Find where the given text appears and provide that cell's center as (X, Y) coordinate. 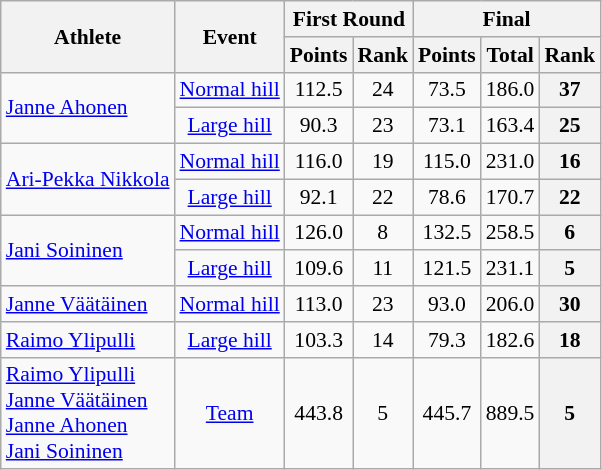
132.5 (447, 233)
445.7 (447, 413)
116.0 (319, 162)
170.7 (510, 197)
25 (570, 126)
73.1 (447, 126)
73.5 (447, 90)
231.1 (510, 269)
113.0 (319, 304)
37 (570, 90)
92.1 (319, 197)
16 (570, 162)
Event (230, 36)
93.0 (447, 304)
231.0 (510, 162)
Raimo YlipulliJanne VäätäinenJanne AhonenJani Soininen (88, 413)
11 (382, 269)
163.4 (510, 126)
115.0 (447, 162)
8 (382, 233)
Ari-Pekka Nikkola (88, 180)
Final (506, 19)
6 (570, 233)
Jani Soininen (88, 250)
103.3 (319, 340)
Janne Väätäinen (88, 304)
First Round (349, 19)
24 (382, 90)
Team (230, 413)
889.5 (510, 413)
182.6 (510, 340)
18 (570, 340)
90.3 (319, 126)
78.6 (447, 197)
79.3 (447, 340)
Total (510, 55)
Raimo Ylipulli (88, 340)
Athlete (88, 36)
30 (570, 304)
206.0 (510, 304)
19 (382, 162)
258.5 (510, 233)
112.5 (319, 90)
14 (382, 340)
Janne Ahonen (88, 108)
443.8 (319, 413)
121.5 (447, 269)
126.0 (319, 233)
186.0 (510, 90)
109.6 (319, 269)
